Identify which cell holds the provided text, then report its [X, Y] central coordinate. 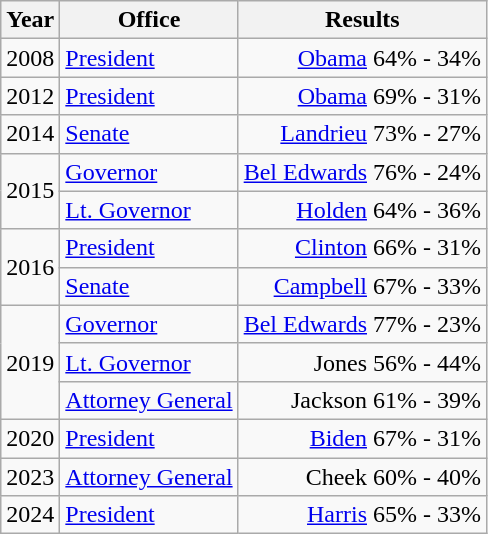
Obama 64% - 34% [362, 58]
2015 [30, 191]
2019 [30, 362]
Biden 67% - 31% [362, 438]
2016 [30, 267]
Campbell 67% - 33% [362, 286]
Bel Edwards 77% - 23% [362, 324]
Office [149, 20]
Holden 64% - 36% [362, 210]
2024 [30, 515]
2023 [30, 477]
Cheek 60% - 40% [362, 477]
Results [362, 20]
Bel Edwards 76% - 24% [362, 172]
Clinton 66% - 31% [362, 248]
Landrieu 73% - 27% [362, 134]
Jones 56% - 44% [362, 362]
Jackson 61% - 39% [362, 400]
2020 [30, 438]
2014 [30, 134]
Year [30, 20]
2012 [30, 96]
Obama 69% - 31% [362, 96]
Harris 65% - 33% [362, 515]
2008 [30, 58]
